Locate the cell with the specified text and output its (x, y) center coordinate. 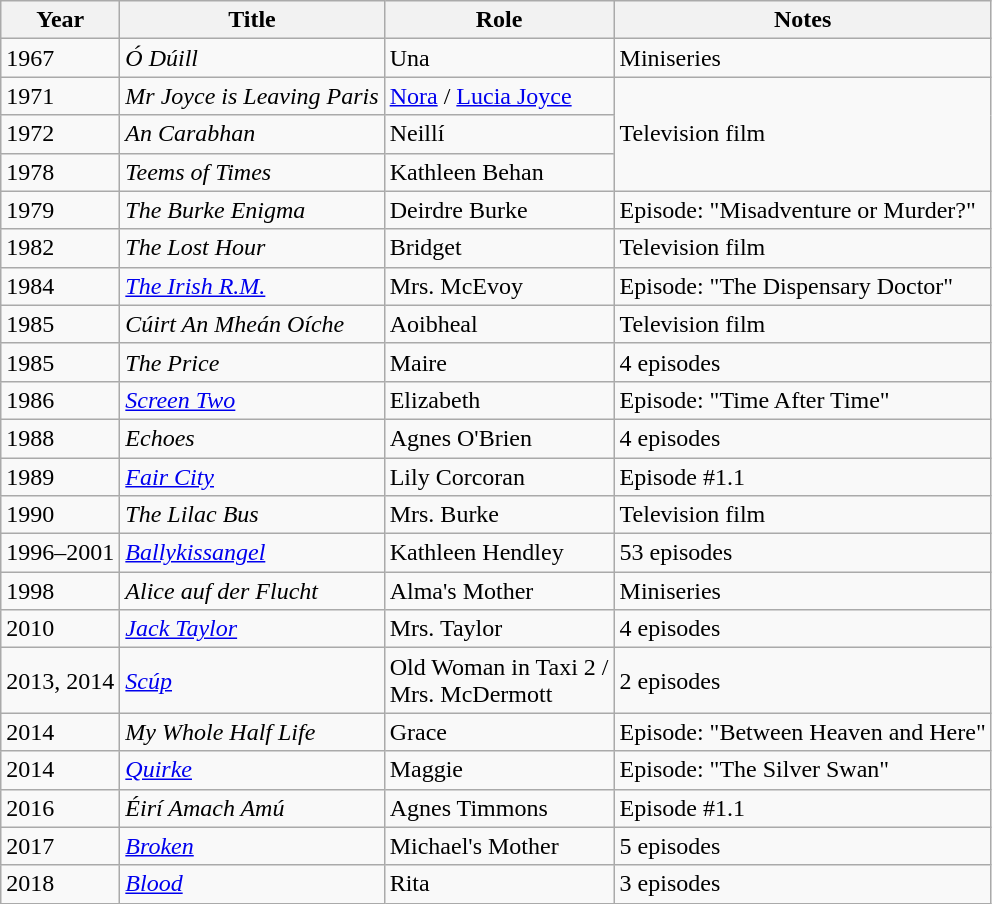
1989 (60, 477)
Lily Corcoran (499, 477)
2017 (60, 846)
1998 (60, 591)
Alma's Mother (499, 591)
Role (499, 20)
1971 (60, 96)
The Burke Enigma (252, 210)
2 episodes (802, 680)
Agnes Timmons (499, 808)
Elizabeth (499, 400)
Aoibheal (499, 324)
5 episodes (802, 846)
Una (499, 58)
The Lost Hour (252, 248)
Screen Two (252, 400)
Broken (252, 846)
2016 (60, 808)
2018 (60, 884)
Alice auf der Flucht (252, 591)
Neillí (499, 134)
Deirdre Burke (499, 210)
1986 (60, 400)
Old Woman in Taxi 2 /Mrs. McDermott (499, 680)
Quirke (252, 770)
Mrs. Taylor (499, 629)
Ó Dúill (252, 58)
53 episodes (802, 553)
Nora / Lucia Joyce (499, 96)
1984 (60, 286)
Echoes (252, 438)
My Whole Half Life (252, 732)
Cúirt An Mheán Oíche (252, 324)
Episode: "Time After Time" (802, 400)
Kathleen Hendley (499, 553)
Notes (802, 20)
Michael's Mother (499, 846)
Episode: "Between Heaven and Here" (802, 732)
Scúp (252, 680)
The Lilac Bus (252, 515)
Grace (499, 732)
Year (60, 20)
1996–2001 (60, 553)
Jack Taylor (252, 629)
Ballykissangel (252, 553)
Mr Joyce is Leaving Paris (252, 96)
Mrs. Burke (499, 515)
Episode: "Misadventure or Murder?" (802, 210)
Episode: "The Silver Swan" (802, 770)
2010 (60, 629)
Blood (252, 884)
Fair City (252, 477)
1990 (60, 515)
1978 (60, 172)
The Price (252, 362)
1979 (60, 210)
3 episodes (802, 884)
Maire (499, 362)
2013, 2014 (60, 680)
1982 (60, 248)
Mrs. McEvoy (499, 286)
Teems of Times (252, 172)
Maggie (499, 770)
Kathleen Behan (499, 172)
Rita (499, 884)
Episode: "The Dispensary Doctor" (802, 286)
An Carabhan (252, 134)
Agnes O'Brien (499, 438)
1972 (60, 134)
Title (252, 20)
Bridget (499, 248)
1988 (60, 438)
The Irish R.M. (252, 286)
1967 (60, 58)
Éirí Amach Amú (252, 808)
